Find where the given text appears and provide that cell's center as (X, Y) coordinate. 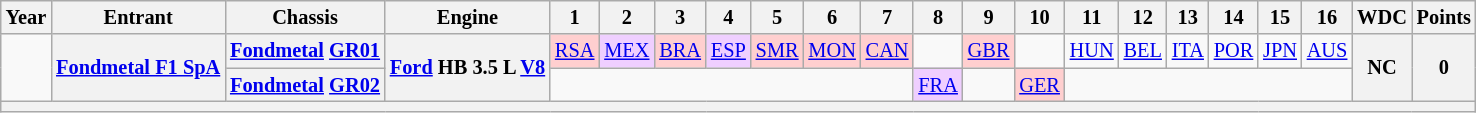
SMR (778, 51)
CAN (888, 51)
16 (1327, 17)
5 (778, 17)
4 (728, 17)
BRA (680, 51)
ESP (728, 51)
6 (832, 17)
MON (832, 51)
Year (26, 17)
9 (989, 17)
0 (1444, 68)
WDC (1382, 17)
14 (1234, 17)
Fondmetal GR02 (305, 85)
2 (626, 17)
JPN (1280, 51)
RSA (574, 51)
Engine (468, 17)
ITA (1188, 51)
Fondmetal GR01 (305, 51)
3 (680, 17)
Points (1444, 17)
11 (1092, 17)
7 (888, 17)
Ford HB 3.5 L V8 (468, 68)
12 (1143, 17)
HUN (1092, 51)
FRA (938, 85)
1 (574, 17)
MEX (626, 51)
BEL (1143, 51)
GER (1039, 85)
15 (1280, 17)
Entrant (138, 17)
POR (1234, 51)
13 (1188, 17)
Chassis (305, 17)
Fondmetal F1 SpA (138, 68)
GBR (989, 51)
NC (1382, 68)
AUS (1327, 51)
10 (1039, 17)
8 (938, 17)
